Scan for the cell matching the given text and deliver its (x, y) coordinate at center. 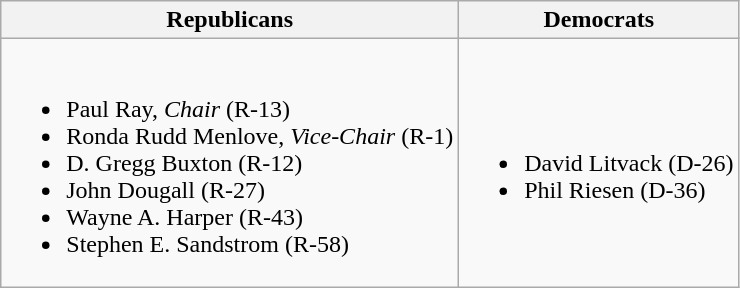
Republicans (230, 20)
Democrats (599, 20)
David Litvack (D-26)Phil Riesen (D-36) (599, 163)
Paul Ray, Chair (R-13)Ronda Rudd Menlove, Vice-Chair (R-1)D. Gregg Buxton (R-12)John Dougall (R-27)Wayne A. Harper (R-43)Stephen E. Sandstrom (R-58) (230, 163)
